Pinpoint the cell where the given text exists, returning its (X, Y) midpoint coordinate. 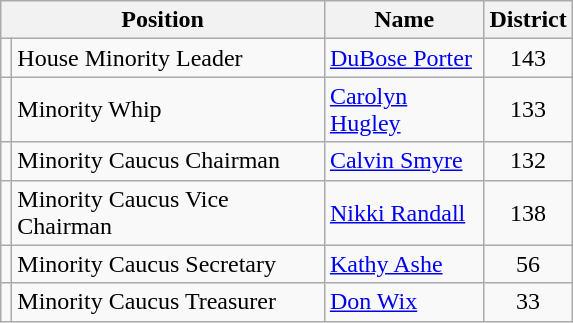
Kathy Ashe (404, 264)
132 (528, 161)
House Minority Leader (168, 58)
56 (528, 264)
Nikki Randall (404, 212)
Don Wix (404, 302)
Name (404, 20)
33 (528, 302)
District (528, 20)
Minority Caucus Chairman (168, 161)
Calvin Smyre (404, 161)
Position (163, 20)
Minority Whip (168, 110)
143 (528, 58)
133 (528, 110)
Carolyn Hugley (404, 110)
Minority Caucus Secretary (168, 264)
Minority Caucus Vice Chairman (168, 212)
DuBose Porter (404, 58)
138 (528, 212)
Minority Caucus Treasurer (168, 302)
